Detect which cell encompasses the target text, then output its (X, Y) center coordinate. 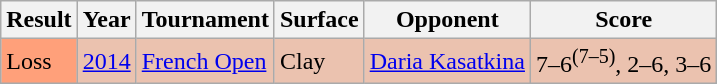
2014 (106, 62)
Clay (319, 62)
Year (106, 20)
Surface (319, 20)
French Open (205, 62)
7–6(7–5), 2–6, 3–6 (623, 62)
Daria Kasatkina (447, 62)
Score (623, 20)
Loss (39, 62)
Result (39, 20)
Opponent (447, 20)
Tournament (205, 20)
